For the text-containing cell, return its midpoint in [x, y] coordinate format. 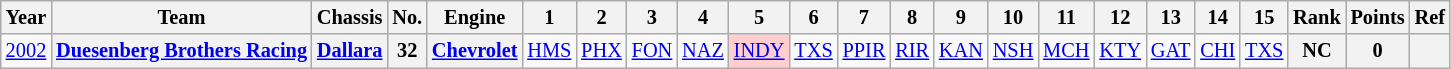
MCH [1066, 51]
KTY [1120, 51]
Team [182, 17]
10 [1013, 17]
14 [1218, 17]
1 [549, 17]
Points [1378, 17]
3 [652, 17]
2 [601, 17]
CHI [1218, 51]
NSH [1013, 51]
Year [26, 17]
FON [652, 51]
5 [760, 17]
No. [407, 17]
0 [1378, 51]
7 [864, 17]
KAN [961, 51]
PPIR [864, 51]
4 [703, 17]
6 [813, 17]
13 [1170, 17]
PHX [601, 51]
NC [1316, 51]
Engine [474, 17]
HMS [549, 51]
32 [407, 51]
Dallara [350, 51]
Chevrolet [474, 51]
NAZ [703, 51]
INDY [760, 51]
GAT [1170, 51]
8 [912, 17]
15 [1264, 17]
Rank [1316, 17]
Chassis [350, 17]
2002 [26, 51]
9 [961, 17]
11 [1066, 17]
Ref [1430, 17]
12 [1120, 17]
RIR [912, 51]
Duesenberg Brothers Racing [182, 51]
